Search for the cell housing the specified text and yield its [x, y] center coordinate. 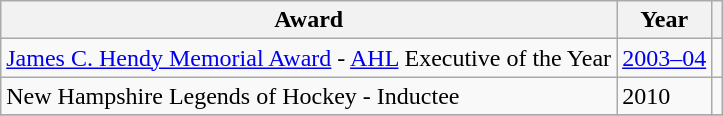
2003–04 [664, 58]
James C. Hendy Memorial Award - AHL Executive of the Year [309, 58]
Year [664, 20]
Award [309, 20]
2010 [664, 96]
New Hampshire Legends of Hockey - Inductee [309, 96]
